Output the [X, Y] coordinate of the center of the cell containing the given text.  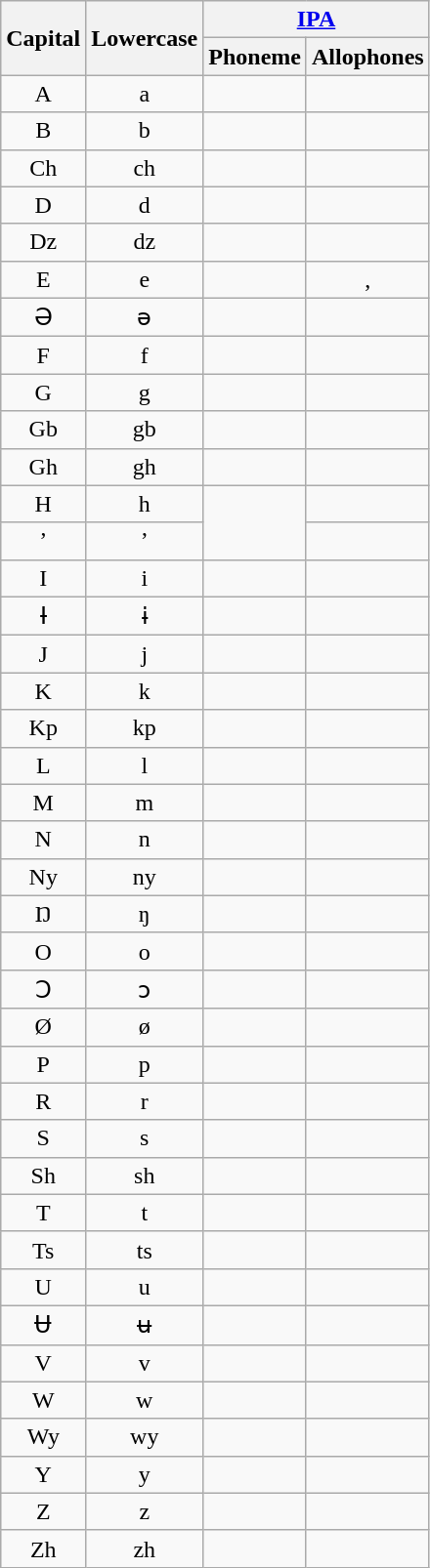
Ŋ [43, 914]
n [145, 840]
Ɔ [43, 989]
ts [145, 1250]
j [145, 654]
Allophones [367, 57]
, [367, 279]
Ch [43, 168]
W [43, 1400]
R [43, 1101]
ɨ [145, 616]
Wy [43, 1437]
T [43, 1213]
Ts [43, 1250]
Ny [43, 877]
Zh [43, 1548]
sh [145, 1176]
gb [145, 430]
w [145, 1400]
ʉ [145, 1325]
Phoneme [255, 57]
Z [43, 1511]
b [145, 131]
dz [145, 242]
H [43, 504]
J [43, 654]
o [145, 951]
S [43, 1138]
ɔ [145, 989]
a [145, 94]
Ɨ [43, 616]
O [43, 951]
ŋ [145, 914]
Sh [43, 1176]
G [43, 392]
wy [145, 1437]
ch [145, 168]
ny [145, 877]
U [43, 1287]
l [145, 765]
Ə [43, 317]
e [145, 279]
Lowercase [145, 38]
z [145, 1511]
zh [145, 1548]
Ʉ [43, 1325]
IPA [317, 20]
I [43, 578]
s [145, 1138]
Gb [43, 430]
K [43, 691]
g [145, 392]
Capital [43, 38]
L [43, 765]
k [145, 691]
V [43, 1363]
Gh [43, 467]
D [43, 205]
i [145, 578]
f [145, 355]
r [145, 1101]
B [43, 131]
P [43, 1064]
ø [145, 1027]
m [145, 803]
E [43, 279]
Kp [43, 728]
Dz [43, 242]
v [145, 1363]
A [43, 94]
u [145, 1287]
t [145, 1213]
d [145, 205]
Y [43, 1474]
ə [145, 317]
kp [145, 728]
p [145, 1064]
y [145, 1474]
F [43, 355]
M [43, 803]
h [145, 504]
Ø [43, 1027]
N [43, 840]
gh [145, 467]
